Scan for the cell matching the given text and deliver its (x, y) coordinate at center. 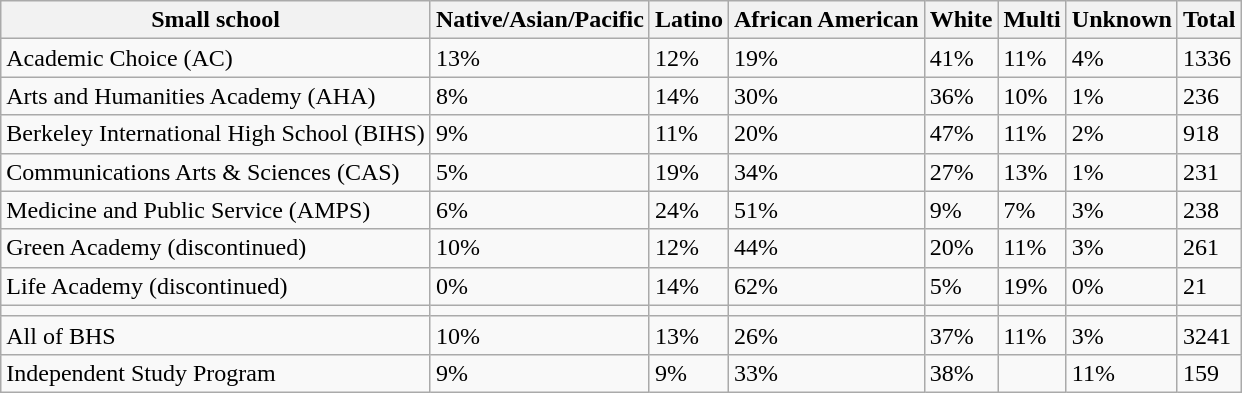
38% (961, 373)
159 (1209, 373)
33% (826, 373)
Green Academy (discontinued) (216, 248)
Communications Arts & Sciences (CAS) (216, 172)
24% (688, 210)
1336 (1209, 58)
3241 (1209, 335)
62% (826, 286)
27% (961, 172)
51% (826, 210)
African American (826, 20)
All of BHS (216, 335)
21 (1209, 286)
Latino (688, 20)
Native/Asian/Pacific (540, 20)
238 (1209, 210)
261 (1209, 248)
Small school (216, 20)
36% (961, 96)
37% (961, 335)
8% (540, 96)
918 (1209, 134)
30% (826, 96)
Total (1209, 20)
7% (1032, 210)
Independent Study Program (216, 373)
Arts and Humanities Academy (AHA) (216, 96)
34% (826, 172)
Academic Choice (AC) (216, 58)
White (961, 20)
2% (1122, 134)
Multi (1032, 20)
44% (826, 248)
47% (961, 134)
Unknown (1122, 20)
Medicine and Public Service (AMPS) (216, 210)
6% (540, 210)
236 (1209, 96)
Life Academy (discontinued) (216, 286)
231 (1209, 172)
26% (826, 335)
4% (1122, 58)
Berkeley International High School (BIHS) (216, 134)
41% (961, 58)
